Find where the given text appears and provide that cell's center as (x, y) coordinate. 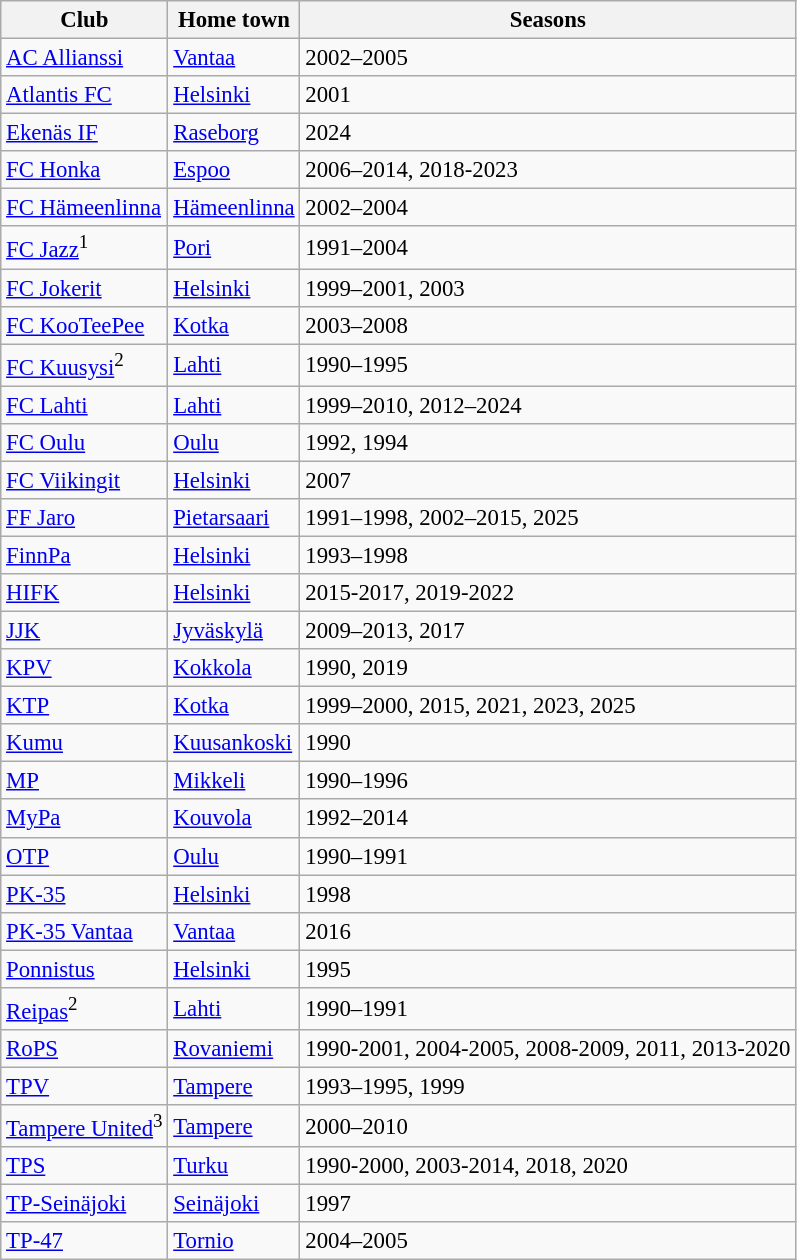
FC Jazz1 (84, 247)
Reipas2 (84, 1009)
Club (84, 20)
Kokkola (234, 668)
Raseborg (234, 133)
Espoo (234, 170)
TPS (84, 1166)
JJK (84, 631)
1995 (548, 969)
FinnPa (84, 555)
FF Jaro (84, 518)
1999–2000, 2015, 2021, 2023, 2025 (548, 706)
2002–2005 (548, 58)
Jyväskylä (234, 631)
PK-35 Vantaa (84, 931)
Hämeenlinna (234, 208)
RoPS (84, 1049)
1990–1995 (548, 365)
FC KooTeePee (84, 325)
1993–1995, 1999 (548, 1086)
1999–2001, 2003 (548, 288)
Tampere United3 (84, 1126)
Seasons (548, 20)
Ekenäs IF (84, 133)
FC Lahti (84, 405)
Turku (234, 1166)
Pietarsaari (234, 518)
TP-Seinäjoki (84, 1204)
2002–2004 (548, 208)
1992, 1994 (548, 443)
FC Viikingit (84, 480)
1990 (548, 743)
Pori (234, 247)
2003–2008 (548, 325)
AC Allianssi (84, 58)
Seinäjoki (234, 1204)
FC Oulu (84, 443)
1991–1998, 2002–2015, 2025 (548, 518)
2001 (548, 95)
2007 (548, 480)
1990-2001, 2004-2005, 2008-2009, 2011, 2013-2020 (548, 1049)
1990–1996 (548, 781)
PK-35 (84, 894)
1990, 2019 (548, 668)
Kuusankoski (234, 743)
Kouvola (234, 819)
Mikkeli (234, 781)
FC Honka (84, 170)
MP (84, 781)
2004–2005 (548, 1241)
Rovaniemi (234, 1049)
FC Hämeenlinna (84, 208)
FC Kuusysi2 (84, 365)
MyPa (84, 819)
OTP (84, 856)
1993–1998 (548, 555)
TP-47 (84, 1241)
TPV (84, 1086)
2006–2014, 2018-2023 (548, 170)
1990-2000, 2003-2014, 2018, 2020 (548, 1166)
2000–2010 (548, 1126)
1998 (548, 894)
Tornio (234, 1241)
KTP (84, 706)
2024 (548, 133)
FC Jokerit (84, 288)
Kumu (84, 743)
2009–2013, 2017 (548, 631)
1992–2014 (548, 819)
1999–2010, 2012–2024 (548, 405)
1991–2004 (548, 247)
Ponnistus (84, 969)
Home town (234, 20)
HIFK (84, 593)
Atlantis FC (84, 95)
2016 (548, 931)
2015-2017, 2019-2022 (548, 593)
KPV (84, 668)
1997 (548, 1204)
